Identify which cell holds the provided text, then report its (x, y) central coordinate. 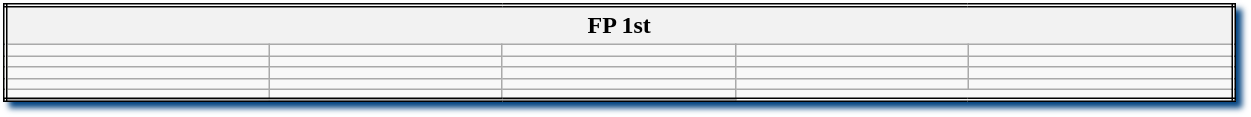
FP 1st (619, 25)
